From the cell containing the given text, extract its center point as [X, Y] coordinate. 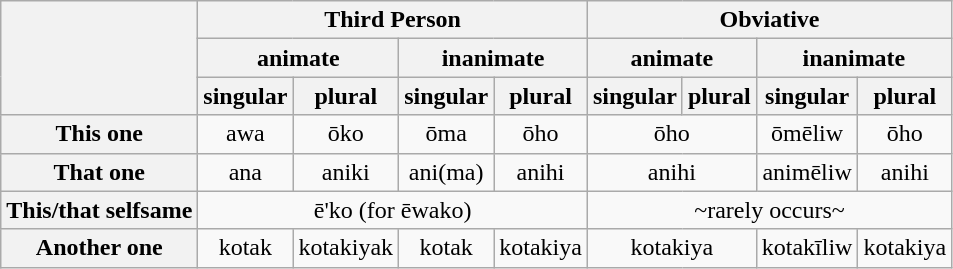
kotakīliw [807, 248]
Another one [100, 248]
animēliw [807, 172]
This one [100, 134]
ōma [446, 134]
Obviative [769, 20]
aniki [346, 172]
kotakiyak [346, 248]
Third Person [393, 20]
ē'ko (for ēwako) [393, 210]
That one [100, 172]
ōmēliw [807, 134]
ana [246, 172]
This/that selfsame [100, 210]
ōko [346, 134]
ani(ma) [446, 172]
~rarely occurs~ [769, 210]
awa [246, 134]
